Return [x, y] of the center of cell containing provided text 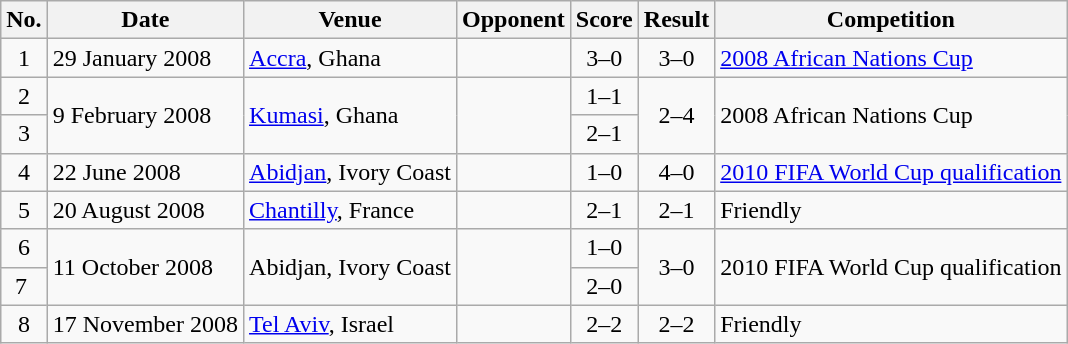
29 January 2008 [145, 58]
17 November 2008 [145, 324]
4–0 [676, 172]
Score [604, 20]
9 February 2008 [145, 115]
8 [24, 324]
No. [24, 20]
Kumasi, Ghana [350, 115]
5 [24, 210]
6 [24, 248]
11 October 2008 [145, 267]
20 August 2008 [145, 210]
Opponent [514, 20]
1 [24, 58]
3 [24, 134]
Competition [891, 20]
Chantilly, France [350, 210]
1–1 [604, 96]
2 [24, 96]
22 June 2008 [145, 172]
Result [676, 20]
Tel Aviv, Israel [350, 324]
Date [145, 20]
2–4 [676, 115]
Accra, Ghana [350, 58]
4 [24, 172]
Venue [350, 20]
7 [24, 286]
2–0 [604, 286]
